Pinpoint the cell where the given text exists, returning its [x, y] midpoint coordinate. 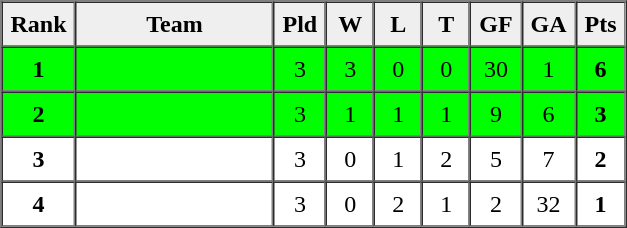
4 [39, 204]
32 [549, 204]
GF [496, 24]
L [398, 24]
T [446, 24]
5 [496, 158]
Rank [39, 24]
Pts [601, 24]
30 [496, 68]
GA [549, 24]
9 [496, 114]
Pld [300, 24]
W [350, 24]
Team [175, 24]
7 [549, 158]
